Detect which cell encompasses the target text, then output its (x, y) center coordinate. 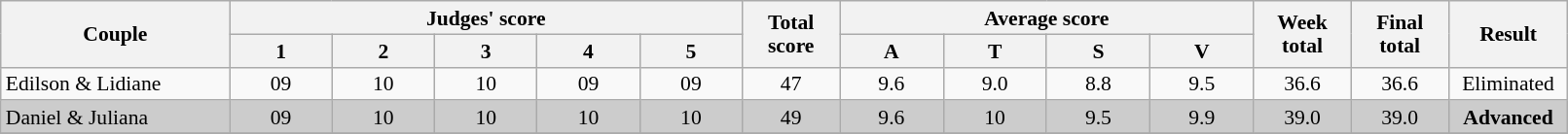
49 (791, 117)
8.8 (1098, 84)
S (1098, 50)
2 (383, 50)
9.9 (1202, 117)
9.0 (995, 84)
Judges' score (487, 17)
5 (691, 50)
T (995, 50)
3 (487, 50)
Edilson & Lidiane (115, 84)
Advanced (1509, 117)
Week total (1302, 34)
Couple (115, 34)
Daniel & Juliana (115, 117)
Average score (1047, 17)
Total score (791, 34)
Result (1509, 34)
4 (588, 50)
Final total (1400, 34)
1 (280, 50)
Eliminated (1509, 84)
V (1202, 50)
47 (791, 84)
A (892, 50)
